Output the (x, y) coordinate of the center of the cell containing the given text.  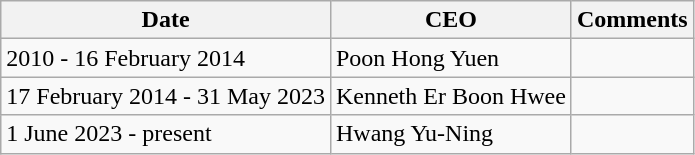
CEO (450, 20)
Date (166, 20)
1 June 2023 - present (166, 134)
2010 - 16 February 2014 (166, 58)
Hwang Yu-Ning (450, 134)
17 February 2014 - 31 May 2023 (166, 96)
Comments (632, 20)
Kenneth Er Boon Hwee (450, 96)
Poon Hong Yuen (450, 58)
